Find where the given text appears and provide that cell's center as [X, Y] coordinate. 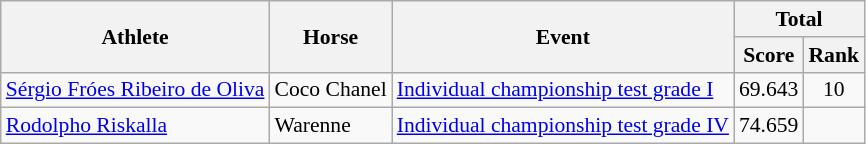
69.643 [768, 90]
Event [563, 36]
Athlete [136, 36]
Warenne [330, 126]
Rodolpho Riskalla [136, 126]
Individual championship test grade IV [563, 126]
Score [768, 55]
Horse [330, 36]
Individual championship test grade I [563, 90]
Total [799, 19]
Rank [834, 55]
Coco Chanel [330, 90]
74.659 [768, 126]
10 [834, 90]
Sérgio Fróes Ribeiro de Oliva [136, 90]
